For the text-containing cell, return its midpoint in [X, Y] coordinate format. 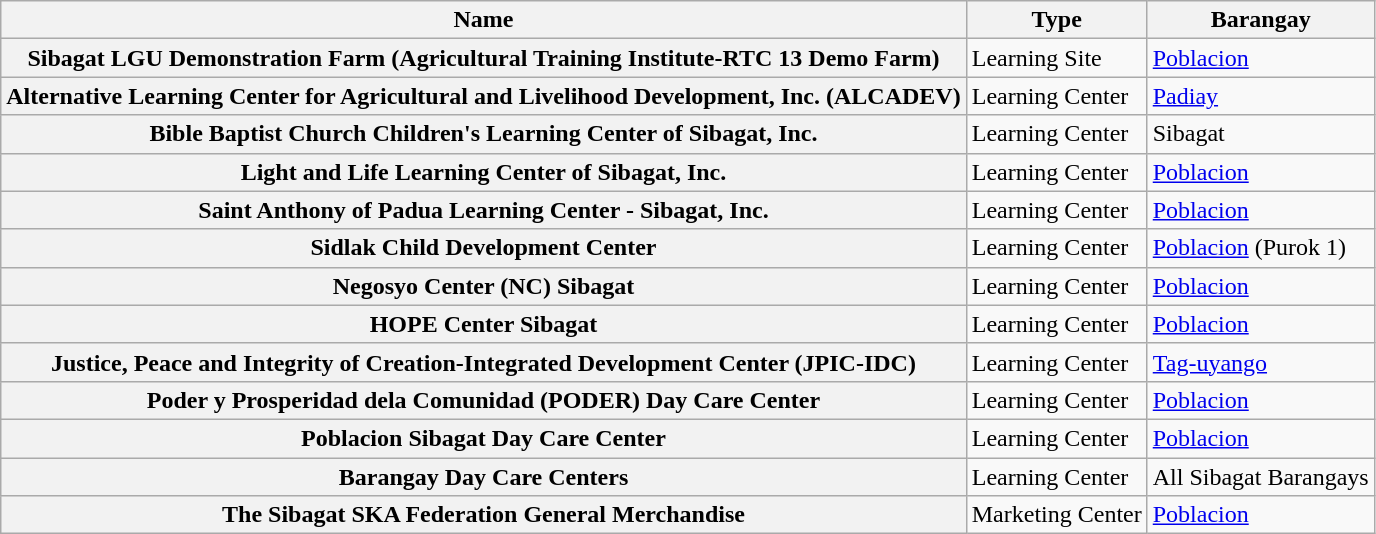
Sibagat [1260, 134]
Saint Anthony of Padua Learning Center - Sibagat, Inc. [484, 210]
Barangay Day Care Centers [484, 477]
Tag-uyango [1260, 362]
Light and Life Learning Center of Sibagat, Inc. [484, 172]
Barangay [1260, 20]
Poblacion Sibagat Day Care Center [484, 438]
Bible Baptist Church Children's Learning Center of Sibagat, Inc. [484, 134]
Type [1056, 20]
Sibagat LGU Demonstration Farm (Agricultural Training Institute-RTC 13 Demo Farm) [484, 58]
All Sibagat Barangays [1260, 477]
HOPE Center Sibagat [484, 324]
Name [484, 20]
Negosyo Center (NC) Sibagat [484, 286]
Justice, Peace and Integrity of Creation-Integrated Development Center (JPIC-IDC) [484, 362]
Sidlak Child Development Center [484, 248]
Poblacion (Purok 1) [1260, 248]
Learning Site [1056, 58]
Poder y Prosperidad dela Comunidad (PODER) Day Care Center [484, 400]
The Sibagat SKA Federation General Merchandise [484, 515]
Padiay [1260, 96]
Marketing Center [1056, 515]
Alternative Learning Center for Agricultural and Livelihood Development, Inc. (ALCADEV) [484, 96]
